Find where the given text appears and provide that cell's center as [x, y] coordinate. 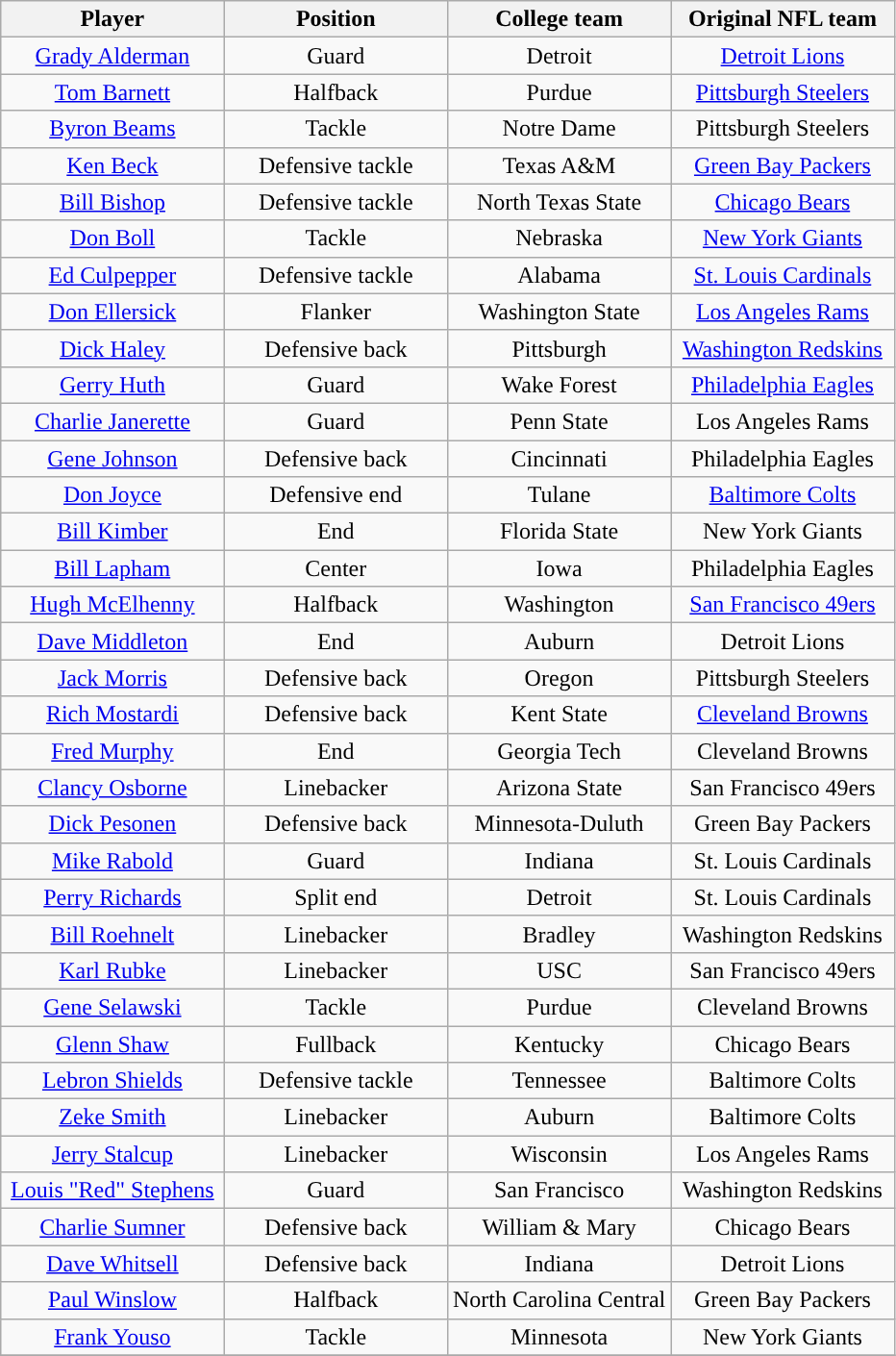
Bill Lapham [112, 568]
Fred Murphy [112, 751]
Wisconsin [559, 1154]
Position [336, 19]
Mike Rabold [112, 861]
Hugh McElhenny [112, 605]
Rich Mostardi [112, 715]
Bill Kimber [112, 532]
William & Mary [559, 1227]
Original NFL team [783, 19]
Bill Bishop [112, 202]
Charlie Janerette [112, 421]
Fullback [336, 1043]
Cincinnati [559, 459]
Florida State [559, 532]
Dave Middleton [112, 641]
Penn State [559, 421]
Kent State [559, 715]
Gerry Huth [112, 385]
Alabama [559, 275]
Tulane [559, 495]
Wake Forest [559, 385]
Washington [559, 605]
North Carolina Central [559, 1300]
San Francisco [559, 1191]
Arizona State [559, 788]
Jerry Stalcup [112, 1154]
Dave Whitsell [112, 1264]
Washington State [559, 312]
Frank Youso [112, 1337]
Jack Morris [112, 678]
Defensive end [336, 495]
Gene Selawski [112, 1007]
Split end [336, 897]
Karl Rubke [112, 970]
Minnesota-Duluth [559, 824]
Don Ellersick [112, 312]
Dick Haley [112, 348]
Bradley [559, 934]
Gene Johnson [112, 459]
North Texas State [559, 202]
Louis "Red" Stephens [112, 1191]
Dick Pesonen [112, 824]
Kentucky [559, 1043]
Grady Alderman [112, 56]
Glenn Shaw [112, 1043]
Iowa [559, 568]
Ken Beck [112, 165]
Tennessee [559, 1081]
Texas A&M [559, 165]
Pittsburgh [559, 348]
Minnesota [559, 1337]
Perry Richards [112, 897]
Byron Beams [112, 129]
Flanker [336, 312]
College team [559, 19]
Charlie Sumner [112, 1227]
Lebron Shields [112, 1081]
Notre Dame [559, 129]
Don Joyce [112, 495]
Nebraska [559, 239]
Zeke Smith [112, 1117]
Center [336, 568]
Bill Roehnelt [112, 934]
Ed Culpepper [112, 275]
USC [559, 970]
Don Boll [112, 239]
Clancy Osborne [112, 788]
Tom Barnett [112, 92]
Paul Winslow [112, 1300]
Oregon [559, 678]
Player [112, 19]
Georgia Tech [559, 751]
